Extract the [x, y] coordinate from the center of the cell holding the provided text.  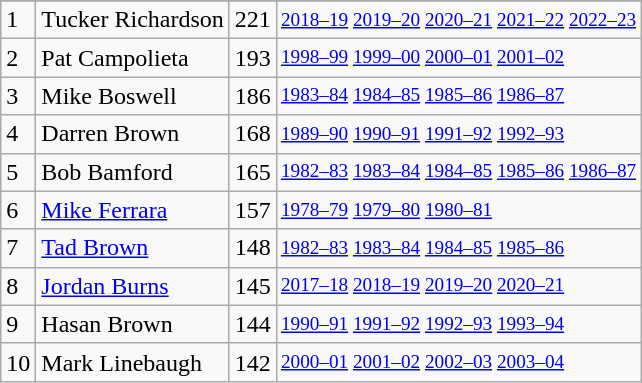
157 [252, 210]
1982–83 1983–84 1984–85 1985–86 1986–87 [458, 172]
Tucker Richardson [133, 20]
168 [252, 134]
4 [18, 134]
Bob Bamford [133, 172]
7 [18, 248]
Mike Ferrara [133, 210]
Pat Campolieta [133, 58]
1989–90 1990–91 1991–92 1992–93 [458, 134]
Darren Brown [133, 134]
142 [252, 362]
1978–79 1979–80 1980–81 [458, 210]
5 [18, 172]
193 [252, 58]
2 [18, 58]
Mark Linebaugh [133, 362]
Hasan Brown [133, 324]
8 [18, 286]
9 [18, 324]
Jordan Burns [133, 286]
1990–91 1991–92 1992–93 1993–94 [458, 324]
Tad Brown [133, 248]
221 [252, 20]
165 [252, 172]
6 [18, 210]
2018–19 2019–20 2020–21 2021–22 2022–23 [458, 20]
145 [252, 286]
2000–01 2001–02 2002–03 2003–04 [458, 362]
1 [18, 20]
148 [252, 248]
1982–83 1983–84 1984–85 1985–86 [458, 248]
186 [252, 96]
Mike Boswell [133, 96]
1998–99 1999–00 2000–01 2001–02 [458, 58]
2017–18 2018–19 2019–20 2020–21 [458, 286]
3 [18, 96]
10 [18, 362]
1983–84 1984–85 1985–86 1986–87 [458, 96]
144 [252, 324]
